Locate the cell with the specified text and output its (X, Y) center coordinate. 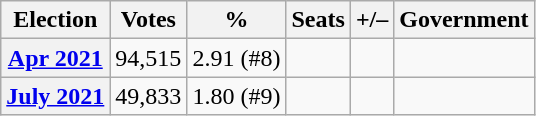
July 2021 (56, 96)
Apr 2021 (56, 58)
% (236, 20)
Government (464, 20)
49,833 (148, 96)
2.91 (#8) (236, 58)
+/– (372, 20)
1.80 (#9) (236, 96)
94,515 (148, 58)
Votes (148, 20)
Election (56, 20)
Seats (318, 20)
